Find where the given text appears and provide that cell's center as (x, y) coordinate. 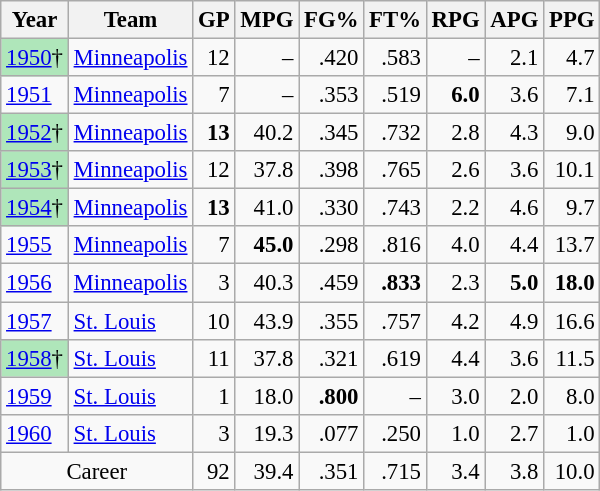
1960 (35, 433)
3.8 (514, 471)
11 (214, 358)
11.5 (572, 358)
.619 (396, 358)
1952† (35, 133)
1954† (35, 208)
.398 (332, 170)
41.0 (267, 208)
GP (214, 20)
1959 (35, 396)
.743 (396, 208)
.833 (396, 283)
Team (130, 20)
Career (97, 471)
FT% (396, 20)
.459 (332, 283)
.519 (396, 95)
.816 (396, 245)
1955 (35, 245)
1958† (35, 358)
RPG (456, 20)
2.1 (514, 58)
92 (214, 471)
.757 (396, 321)
1950† (35, 58)
5.0 (514, 283)
45.0 (267, 245)
4.0 (456, 245)
4.6 (514, 208)
2.8 (456, 133)
.351 (332, 471)
6.0 (456, 95)
.583 (396, 58)
1 (214, 396)
3.4 (456, 471)
39.4 (267, 471)
4.9 (514, 321)
13.7 (572, 245)
43.9 (267, 321)
4.3 (514, 133)
MPG (267, 20)
16.6 (572, 321)
.077 (332, 433)
19.3 (267, 433)
.353 (332, 95)
8.0 (572, 396)
40.3 (267, 283)
3.0 (456, 396)
2.3 (456, 283)
.321 (332, 358)
9.0 (572, 133)
10.1 (572, 170)
.420 (332, 58)
FG% (332, 20)
4.7 (572, 58)
1953† (35, 170)
.330 (332, 208)
1956 (35, 283)
4.2 (456, 321)
2.7 (514, 433)
Year (35, 20)
.800 (332, 396)
.765 (396, 170)
2.6 (456, 170)
10.0 (572, 471)
.732 (396, 133)
7.1 (572, 95)
APG (514, 20)
PPG (572, 20)
1957 (35, 321)
.298 (332, 245)
.355 (332, 321)
2.2 (456, 208)
.345 (332, 133)
.715 (396, 471)
2.0 (514, 396)
.250 (396, 433)
1951 (35, 95)
10 (214, 321)
40.2 (267, 133)
9.7 (572, 208)
